Identify which cell holds the provided text, then report its [X, Y] central coordinate. 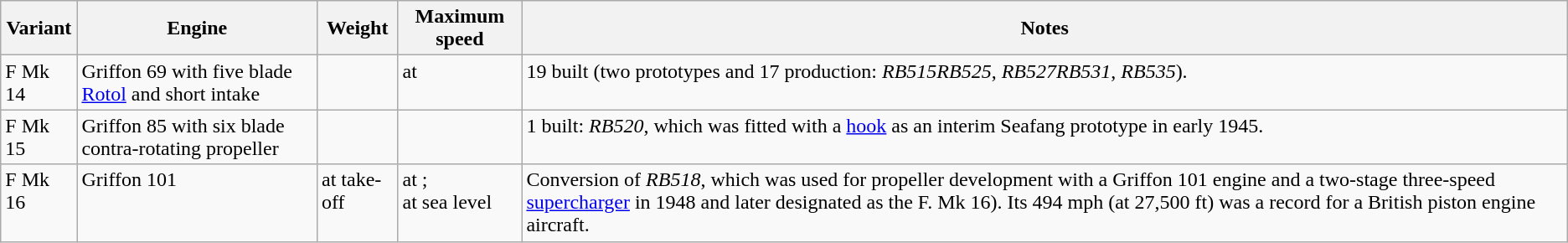
Notes [1044, 28]
F Mk 16 [39, 203]
at take-off [357, 203]
at [460, 82]
Griffon 85 with six blade contra-rotating propeller [198, 137]
Griffon 101 [198, 203]
F Mk 14 [39, 82]
Engine [198, 28]
19 built (two prototypes and 17 production: RB515RB525, RB527RB531, RB535). [1044, 82]
at ; at sea level [460, 203]
Variant [39, 28]
1 built: RB520, which was fitted with a hook as an interim Seafang prototype in early 1945. [1044, 137]
Maximum speed [460, 28]
Griffon 69 with five blade Rotol and short intake [198, 82]
Weight [357, 28]
F Mk 15 [39, 137]
